Extract the (X, Y) coordinate from the center of the cell holding the provided text.  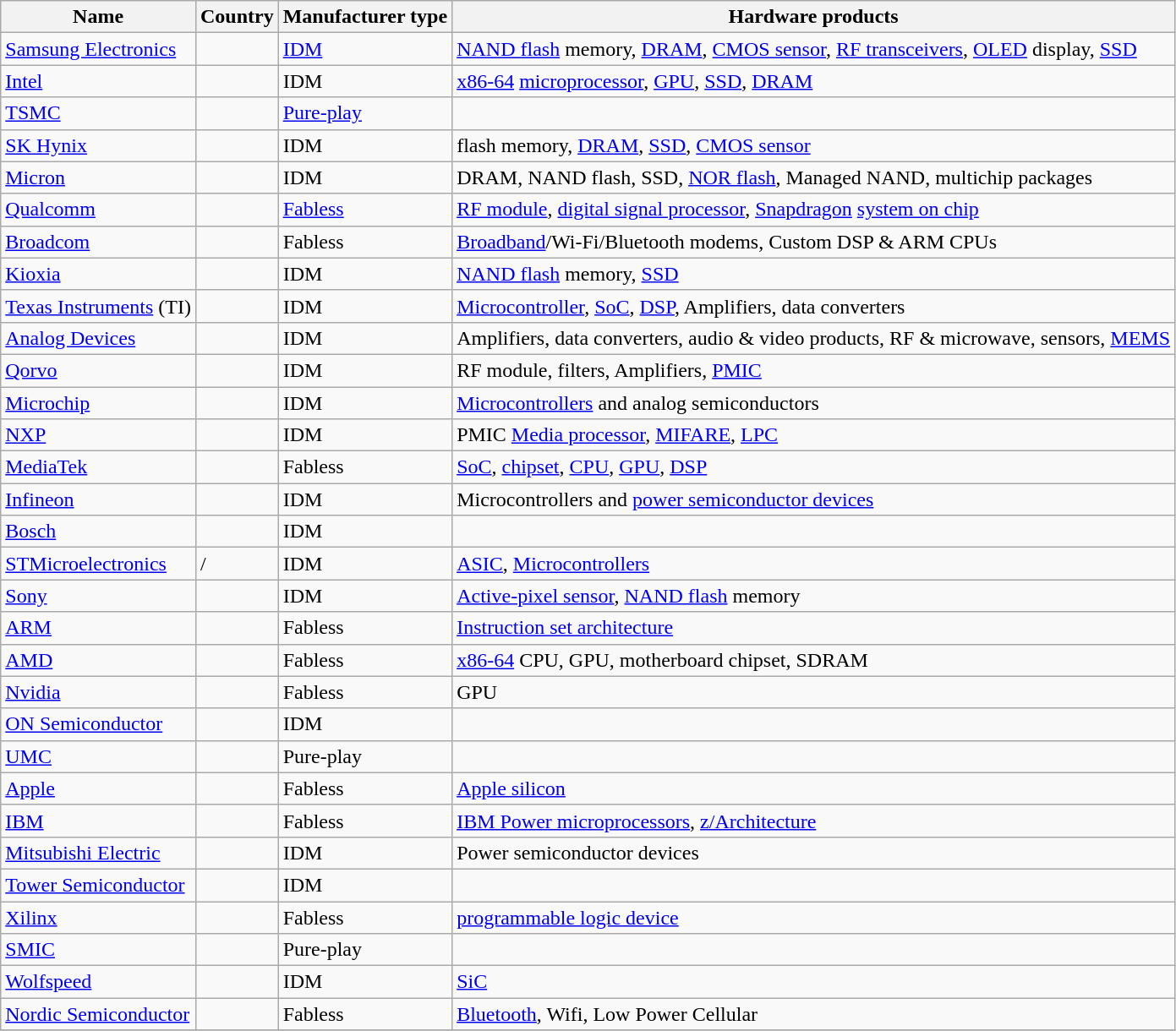
Bluetooth, Wifi, Low Power Cellular (813, 1014)
Wolfspeed (98, 982)
Tower Semiconductor (98, 885)
Infineon (98, 499)
Intel (98, 81)
Name (98, 17)
SK Hynix (98, 145)
programmable logic device (813, 917)
ASIC, Microcontrollers (813, 564)
Microcontrollers and analog semiconductors (813, 403)
Kioxia (98, 274)
SoC, chipset, CPU, GPU, DSP (813, 467)
AMD (98, 660)
Analog Devices (98, 338)
Nordic Semiconductor (98, 1014)
Hardware products (813, 17)
ON Semiconductor (98, 724)
Power semiconductor devices (813, 853)
IBM Power microprocessors, z/Architecture (813, 821)
DRAM, NAND flash, SSD, NOR flash, Managed NAND, multichip packages (813, 177)
/ (237, 564)
Broadband/Wi-Fi/Bluetooth modems, Custom DSP & ARM CPUs (813, 242)
Instruction set architecture (813, 628)
Apple silicon (813, 788)
Amplifiers, data converters, audio & video products, RF & microwave, sensors, MEMS (813, 338)
Mitsubishi Electric (98, 853)
GPU (813, 692)
NXP (98, 435)
Manufacturer type (365, 17)
Microchip (98, 403)
Broadcom (98, 242)
Active-pixel sensor, NAND flash memory (813, 596)
Country (237, 17)
Qorvo (98, 370)
UMC (98, 756)
x86-64 CPU, GPU, motherboard chipset, SDRAM (813, 660)
RF module, filters, Amplifiers, PMIC (813, 370)
TSMC (98, 113)
Qualcomm (98, 210)
x86-64 microprocessor, GPU, SSD, DRAM (813, 81)
Apple (98, 788)
NAND flash memory, SSD (813, 274)
NAND flash memory, DRAM, CMOS sensor, RF transceivers, OLED display, SSD (813, 49)
Samsung Electronics (98, 49)
Texas Instruments (TI) (98, 306)
RF module, digital signal processor, Snapdragon system on chip (813, 210)
Microcontroller, SoC, DSP, Amplifiers, data converters (813, 306)
MediaTek (98, 467)
Microcontrollers and power semiconductor devices (813, 499)
Xilinx (98, 917)
flash memory, DRAM, SSD, CMOS sensor (813, 145)
Bosch (98, 532)
SiC (813, 982)
Nvidia (98, 692)
ARM (98, 628)
Micron (98, 177)
IBM (98, 821)
STMicroelectronics (98, 564)
PMIC Media processor, MIFARE, LPC (813, 435)
SMIC (98, 950)
Sony (98, 596)
